Pinpoint the cell where the given text exists, returning its (x, y) midpoint coordinate. 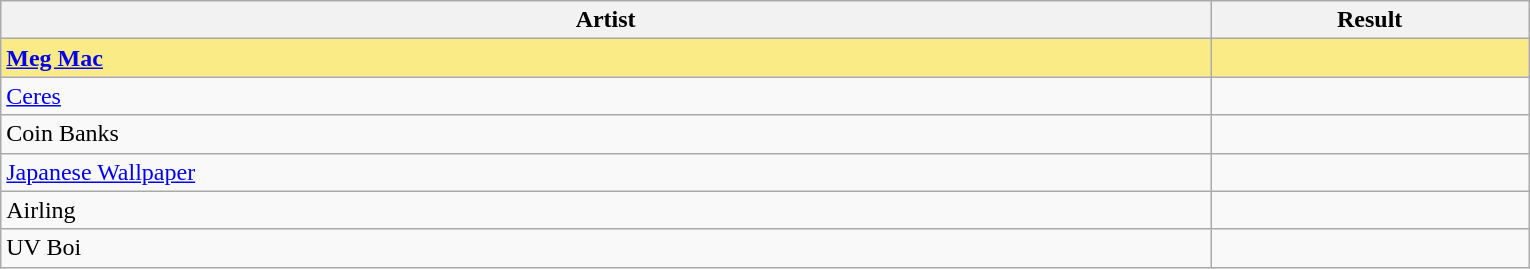
Japanese Wallpaper (606, 172)
Artist (606, 20)
Ceres (606, 96)
Coin Banks (606, 134)
Result (1369, 20)
Meg Mac (606, 58)
Airling (606, 210)
UV Boi (606, 248)
